Detect which cell encompasses the target text, then output its (X, Y) center coordinate. 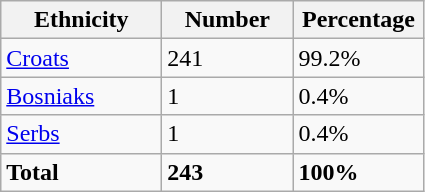
243 (228, 172)
100% (358, 172)
Serbs (82, 134)
Total (82, 172)
Percentage (358, 20)
Croats (82, 58)
99.2% (358, 58)
Ethnicity (82, 20)
241 (228, 58)
Number (228, 20)
Bosniaks (82, 96)
